Extract the [x, y] coordinate from the center of the cell holding the provided text.  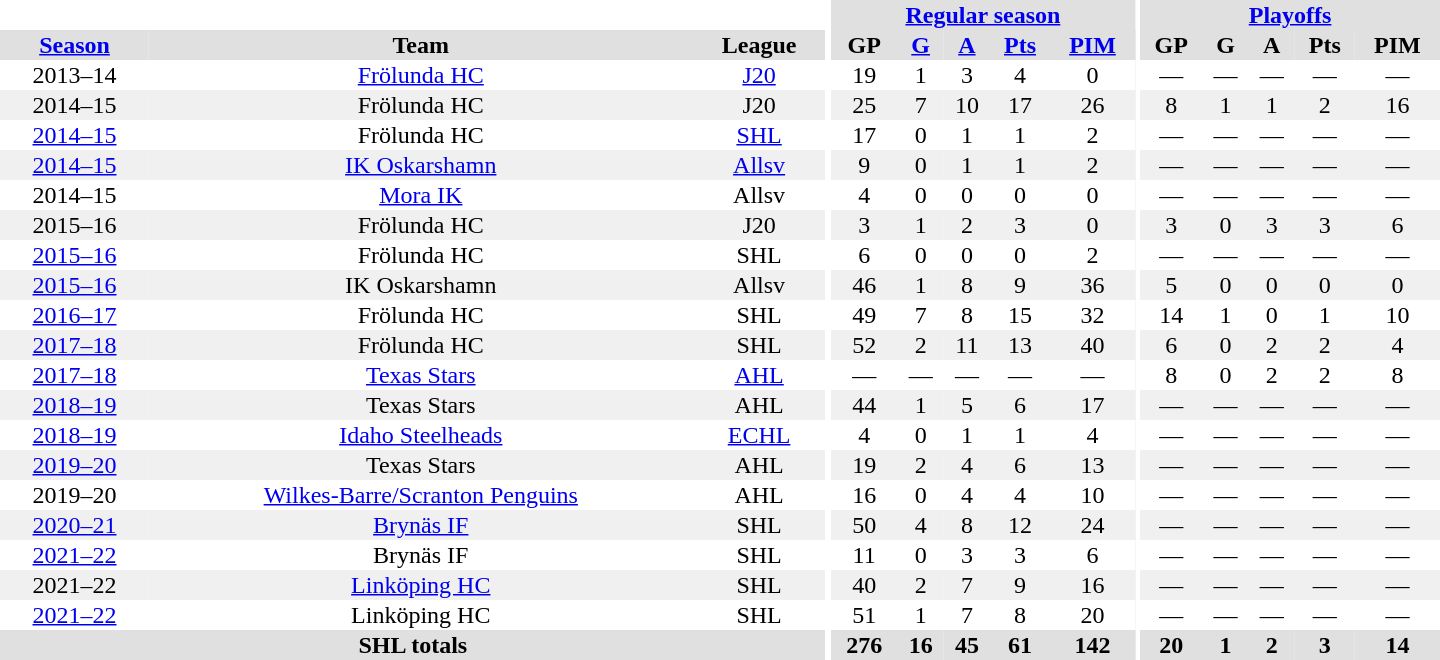
Season [74, 45]
36 [1092, 285]
SHL totals [413, 645]
Playoffs [1290, 15]
2020–21 [74, 525]
League [760, 45]
44 [864, 405]
45 [967, 645]
Team [421, 45]
Wilkes-Barre/Scranton Penguins [421, 495]
12 [1020, 525]
51 [864, 615]
46 [864, 285]
Idaho Steelheads [421, 435]
Mora IK [421, 195]
Regular season [983, 15]
61 [1020, 645]
50 [864, 525]
32 [1092, 315]
25 [864, 105]
15 [1020, 315]
52 [864, 345]
ECHL [760, 435]
2013–14 [74, 75]
142 [1092, 645]
49 [864, 315]
276 [864, 645]
24 [1092, 525]
2016–17 [74, 315]
26 [1092, 105]
